Capture the cell that displays the provided text and extract its (x, y) central coordinate. 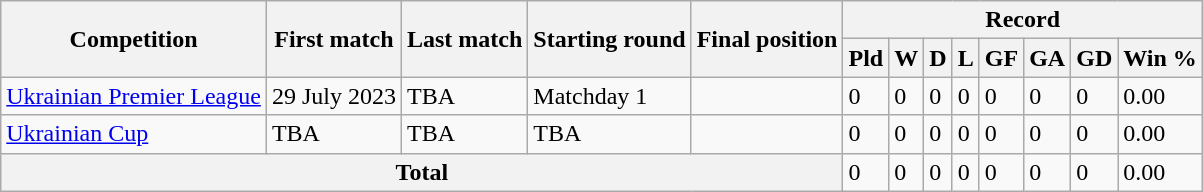
29 July 2023 (334, 96)
Matchday 1 (610, 96)
GF (1001, 58)
First match (334, 39)
GA (1048, 58)
Competition (134, 39)
Starting round (610, 39)
Ukrainian Cup (134, 134)
GD (1094, 58)
Final position (767, 39)
Record (1022, 20)
Ukrainian Premier League (134, 96)
Win % (1160, 58)
W (906, 58)
D (938, 58)
Total (422, 172)
Last match (464, 39)
L (966, 58)
Pld (866, 58)
